Determine the (x, y) coordinate at the center of the cell enclosing the given text.  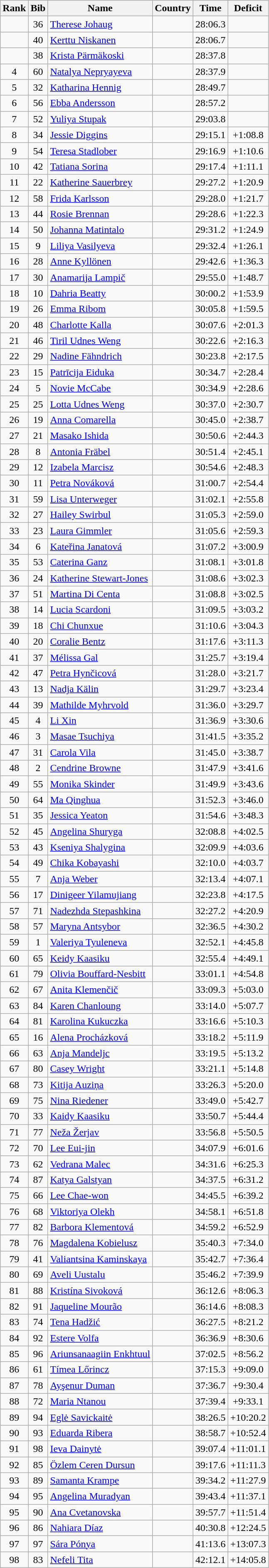
34:58.1 (210, 1212)
Anja Weber (100, 879)
33:14.0 (210, 1006)
29:03.8 (210, 119)
Ana Cvetanovska (100, 1512)
+6:01.6 (248, 1148)
+1:22.3 (248, 214)
+8:08.3 (248, 1306)
Keidy Kaasiku (100, 958)
30:54.6 (210, 467)
Eduarda Ribera (100, 1433)
33:21.1 (210, 1069)
32:55.4 (210, 958)
32:52.1 (210, 942)
31:07.2 (210, 547)
32:10.0 (210, 863)
Mélissa Gal (100, 657)
30:37.0 (210, 404)
31:41.5 (210, 737)
+3:35.2 (248, 737)
+10:52.4 (248, 1433)
32:36.5 (210, 926)
+11:37.1 (248, 1496)
+10:20.2 (248, 1417)
+1:36.3 (248, 262)
Country (173, 8)
Kerttu Niskanen (100, 40)
Kaidy Kaasiku (100, 1116)
1 (38, 942)
29:28.0 (210, 198)
Name (100, 8)
+3:38.7 (248, 752)
Tímea Lőrincz (100, 1370)
Mathilde Myhrvold (100, 705)
35:42.7 (210, 1259)
Valeriya Tyuleneva (100, 942)
Angelina Muradyan (100, 1496)
Charlotte Kalla (100, 325)
Lee Chae-won (100, 1195)
Nefeli Tita (100, 1560)
31:45.0 (210, 752)
+2:45.1 (248, 451)
+2:55.8 (248, 499)
+8:56.2 (248, 1354)
+7:39.9 (248, 1275)
31:05.3 (210, 515)
Anne Kyllönen (100, 262)
+7:34.0 (248, 1243)
Krista Pärmäkoski (100, 56)
31:52.3 (210, 800)
Hailey Swirbul (100, 515)
+4:30.2 (248, 926)
29:15.1 (210, 135)
Ariunsanaagiin Enkhtuul (100, 1354)
28:37.9 (210, 72)
Chi Chunxue (100, 626)
39:34.2 (210, 1481)
Jaqueline Mourão (100, 1306)
36:12.6 (210, 1291)
41:13.6 (210, 1544)
Olivia Bouffard-Nesbitt (100, 974)
Katharina Hennig (100, 87)
Izabela Marcisz (100, 467)
Katherine Sauerbrey (100, 182)
Nadezhda Stepashkina (100, 910)
Angelina Shuryga (100, 831)
28:37.8 (210, 56)
+4:54.8 (248, 974)
31:25.7 (210, 657)
Anamarija Lampič (100, 277)
+5:07.7 (248, 1006)
Natalya Nepryayeva (100, 72)
30:07.6 (210, 325)
35:46.2 (210, 1275)
29:28.6 (210, 214)
34:45.5 (210, 1195)
Frida Karlsson (100, 198)
31:09.5 (210, 610)
33:49.0 (210, 1101)
Yuliya Stupak (100, 119)
+9:09.0 (248, 1370)
+4:17.5 (248, 895)
Lotta Udnes Weng (100, 404)
29:31.2 (210, 230)
+5:44.4 (248, 1116)
+3:29.7 (248, 705)
+12:24.5 (248, 1528)
+3:02.5 (248, 594)
+11:11.3 (248, 1464)
Kitija Auziņa (100, 1085)
Emma Ribom (100, 309)
Johanna Matintalo (100, 230)
+3:30.6 (248, 721)
Lisa Unterweger (100, 499)
32:13.4 (210, 879)
31:47.9 (210, 768)
Maria Ntanou (100, 1401)
3 (38, 737)
+2:17.5 (248, 356)
+6:31.2 (248, 1180)
31:05.6 (210, 531)
Coralie Bentz (100, 641)
31:17.6 (210, 641)
29:55.0 (210, 277)
Masako Ishida (100, 435)
+5:50.5 (248, 1132)
Monika Skinder (100, 784)
Teresa Stadlober (100, 151)
Tiril Udnes Weng (100, 341)
+5:13.2 (248, 1053)
Casey Wright (100, 1069)
34:37.5 (210, 1180)
Caterina Ganz (100, 562)
+1:11.1 (248, 166)
29:32.4 (210, 246)
+14:05.8 (248, 1560)
+2:38.7 (248, 420)
Sára Pónya (100, 1544)
+2:16.3 (248, 341)
+5:11.9 (248, 1037)
Katya Galstyan (100, 1180)
+3:04.3 (248, 626)
29:17.4 (210, 166)
37:02.5 (210, 1354)
32:23.8 (210, 895)
+4:03.6 (248, 847)
+1:24.9 (248, 230)
30:23.8 (210, 356)
Tena Hadžić (100, 1322)
Alena Procházková (100, 1037)
+3:23.4 (248, 689)
+1:21.7 (248, 198)
32:08.8 (210, 831)
30:34.9 (210, 388)
+6:51.8 (248, 1212)
38:26.5 (210, 1417)
+4:49.1 (248, 958)
Valiantsina Kaminskaya (100, 1259)
Eglė Savickaitė (100, 1417)
Maryna Antsybor (100, 926)
Time (210, 8)
Patrīcija Eiduka (100, 372)
+8:21.2 (248, 1322)
Viktoriya Olekh (100, 1212)
Tatiana Sorina (100, 166)
+1:08.8 (248, 135)
Rank (14, 8)
+3:21.7 (248, 673)
Jessica Yeaton (100, 816)
37:36.7 (210, 1385)
31:29.7 (210, 689)
+2:28.6 (248, 388)
+1:20.9 (248, 182)
+11:51.4 (248, 1512)
36:27.5 (210, 1322)
36:36.9 (210, 1338)
+3:46.0 (248, 800)
Barbora Klementová (100, 1227)
29:16.9 (210, 151)
38:58.7 (210, 1433)
31:02.1 (210, 499)
+1:48.7 (248, 277)
Petra Hynčicová (100, 673)
Özlem Ceren Dursun (100, 1464)
+3:48.3 (248, 816)
32:27.2 (210, 910)
28:06.3 (210, 24)
+2:59.0 (248, 515)
36:14.6 (210, 1306)
+11:27.9 (248, 1481)
34:59.2 (210, 1227)
Ayşenur Duman (100, 1385)
2 (38, 768)
33:18.2 (210, 1037)
Nahiara Díaz (100, 1528)
39:07.4 (210, 1449)
+3:19.4 (248, 657)
39:17.6 (210, 1464)
+5:20.0 (248, 1085)
30:51.4 (210, 451)
31:54.6 (210, 816)
31:08.6 (210, 578)
29:27.2 (210, 182)
Dahria Beatty (100, 293)
Therese Johaug (100, 24)
40:30.8 (210, 1528)
Antonia Fräbel (100, 451)
+2:54.4 (248, 483)
33:19.5 (210, 1053)
Ma Qinghua (100, 800)
30:05.8 (210, 309)
29:42.6 (210, 262)
Cendrine Browne (100, 768)
Karolina Kukuczka (100, 1021)
+5:42.7 (248, 1101)
+4:03.7 (248, 863)
Masae Tsuchiya (100, 737)
Anita Klemenčič (100, 990)
33:26.3 (210, 1085)
+3:03.2 (248, 610)
+3:00.9 (248, 547)
+9:30.4 (248, 1385)
Nadja Kälin (100, 689)
+7:36.4 (248, 1259)
Katherine Stewart-Jones (100, 578)
+4:45.8 (248, 942)
Carola Vila (100, 752)
+6:25.3 (248, 1164)
30:00.2 (210, 293)
+8:30.6 (248, 1338)
Laura Gimmler (100, 531)
+5:10.3 (248, 1021)
31:08.8 (210, 594)
+6:52.9 (248, 1227)
+8:06.3 (248, 1291)
Anja Mandeljc (100, 1053)
+5:14.8 (248, 1069)
33:50.7 (210, 1116)
34:31.6 (210, 1164)
31:08.1 (210, 562)
+2:48.3 (248, 467)
Petra Nováková (100, 483)
+3:01.8 (248, 562)
Liliya Vasilyeva (100, 246)
31:36.9 (210, 721)
+1:53.9 (248, 293)
Vedrana Malec (100, 1164)
Kateřina Janatová (100, 547)
34:07.9 (210, 1148)
+1:26.1 (248, 246)
+3:43.6 (248, 784)
Lucia Scardoni (100, 610)
Bib (38, 8)
30:45.0 (210, 420)
+1:59.5 (248, 309)
33:09.3 (210, 990)
Magdalena Kobielusz (100, 1243)
+4:07.1 (248, 879)
+4:02.5 (248, 831)
+4:20.9 (248, 910)
+9:33.1 (248, 1401)
39:57.7 (210, 1512)
33:56.8 (210, 1132)
Novie McCabe (100, 388)
+2:01.3 (248, 325)
31:28.0 (210, 673)
Kristína Sivoková (100, 1291)
+2:59.3 (248, 531)
28:49.7 (210, 87)
+3:41.6 (248, 768)
30:34.7 (210, 372)
+13:07.3 (248, 1544)
31:10.6 (210, 626)
28:06.7 (210, 40)
Nadine Fähndrich (100, 356)
Ieva Dainytė (100, 1449)
Anna Comarella (100, 420)
Ebba Andersson (100, 103)
+2:44.3 (248, 435)
31:00.7 (210, 483)
+1:10.6 (248, 151)
+11:01.1 (248, 1449)
Karen Chanloung (100, 1006)
39:43.4 (210, 1496)
31:49.9 (210, 784)
33:01.1 (210, 974)
Jessie Diggins (100, 135)
Samanta Krampe (100, 1481)
30:22.6 (210, 341)
37:39.4 (210, 1401)
42:12.1 (210, 1560)
+6:39.2 (248, 1195)
31:36.0 (210, 705)
+2:28.4 (248, 372)
Kseniya Shalygina (100, 847)
Estere Volfa (100, 1338)
37:15.3 (210, 1370)
33:16.6 (210, 1021)
Aveli Uustalu (100, 1275)
Martina Di Centa (100, 594)
32:09.9 (210, 847)
28:57.2 (210, 103)
Lee Eui-jin (100, 1148)
Nina Riedener (100, 1101)
Chika Kobayashi (100, 863)
+3:02.3 (248, 578)
Deficit (248, 8)
Rosie Brennan (100, 214)
Li Xin (100, 721)
Dinigeer Yilamujiang (100, 895)
+5:03.0 (248, 990)
30:50.6 (210, 435)
35:40.3 (210, 1243)
+3:11.3 (248, 641)
+2:30.7 (248, 404)
Neža Žerjav (100, 1132)
